Determine the [X, Y] coordinate at the center of the cell enclosing the given text.  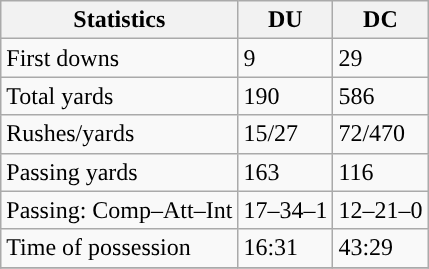
190 [286, 96]
15/27 [286, 134]
72/470 [380, 134]
Passing: Comp–Att–Int [120, 210]
116 [380, 172]
Time of possession [120, 248]
17–34–1 [286, 210]
43:29 [380, 248]
First downs [120, 58]
DC [380, 20]
16:31 [286, 248]
Statistics [120, 20]
163 [286, 172]
29 [380, 58]
12–21–0 [380, 210]
Total yards [120, 96]
DU [286, 20]
9 [286, 58]
586 [380, 96]
Rushes/yards [120, 134]
Passing yards [120, 172]
